Pinpoint the cell where the given text exists, returning its (x, y) midpoint coordinate. 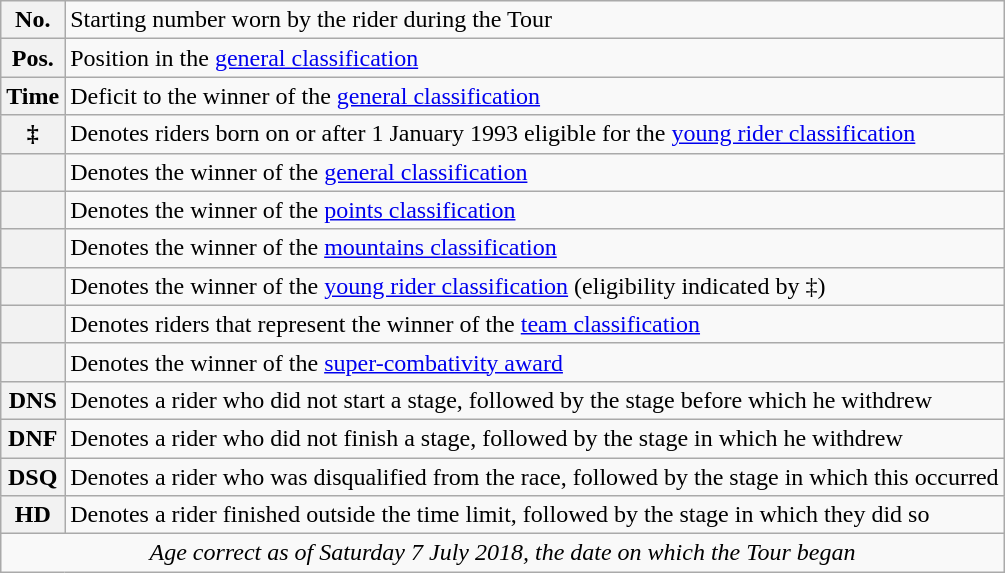
Denotes the winner of the general classification (534, 172)
Denotes riders that represent the winner of the team classification (534, 324)
DNF (33, 438)
DSQ (33, 477)
‡ (33, 134)
Starting number worn by the rider during the Tour (534, 20)
Denotes the winner of the young rider classification (eligibility indicated by ‡) (534, 286)
Pos. (33, 58)
Denotes a rider finished outside the time limit, followed by the stage in which they did so (534, 515)
Denotes riders born on or after 1 January 1993 eligible for the young rider classification (534, 134)
Denotes the winner of the mountains classification (534, 248)
Denotes a rider who did not finish a stage, followed by the stage in which he withdrew (534, 438)
Time (33, 96)
Denotes the winner of the points classification (534, 210)
Denotes the winner of the super-combativity award (534, 362)
Denotes a rider who did not start a stage, followed by the stage before which he withdrew (534, 400)
HD (33, 515)
Deficit to the winner of the general classification (534, 96)
No. (33, 20)
Position in the general classification (534, 58)
DNS (33, 400)
Age correct as of Saturday 7 July 2018, the date on which the Tour began (502, 553)
Denotes a rider who was disqualified from the race, followed by the stage in which this occurred (534, 477)
